Identify which cell holds the provided text, then report its (x, y) central coordinate. 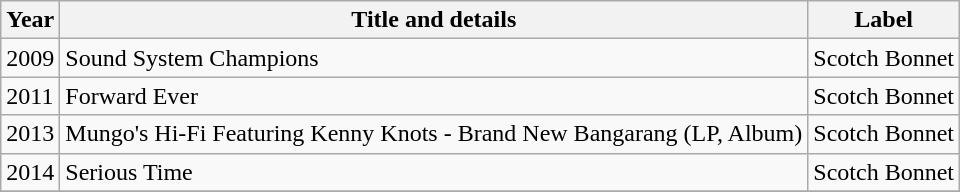
Title and details (434, 20)
2009 (30, 58)
Sound System Champions (434, 58)
Mungo's Hi-Fi Featuring Kenny Knots - Brand New Bangarang (LP, Album) (434, 134)
2014 (30, 172)
Year (30, 20)
2011 (30, 96)
Forward Ever (434, 96)
Serious Time (434, 172)
Label (884, 20)
2013 (30, 134)
